For the text-containing cell, return its midpoint in (X, Y) coordinate format. 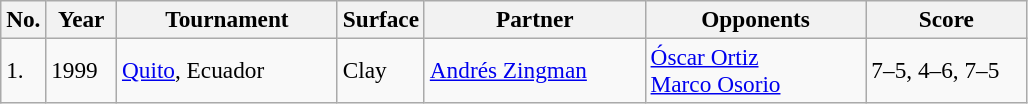
Opponents (756, 19)
1999 (82, 70)
Óscar Ortiz Marco Osorio (756, 70)
Year (82, 19)
Quito, Ecuador (228, 70)
1. (24, 70)
Surface (380, 19)
Score (946, 19)
No. (24, 19)
Andrés Zingman (534, 70)
7–5, 4–6, 7–5 (946, 70)
Clay (380, 70)
Partner (534, 19)
Tournament (228, 19)
